Find where the given text appears and provide that cell's center as [X, Y] coordinate. 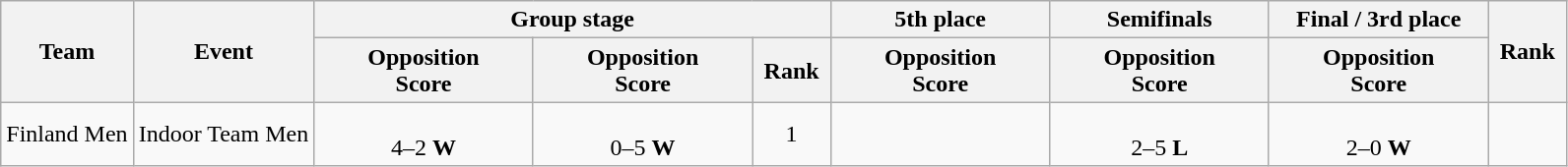
Group stage [573, 20]
1 [792, 134]
Finland Men [67, 134]
5th place [940, 20]
2–5 L [1160, 134]
Indoor Team Men [224, 134]
Final / 3rd place [1379, 20]
2–0 W [1379, 134]
0–5 W [642, 134]
Team [67, 51]
Semifinals [1160, 20]
4–2 W [424, 134]
Event [224, 51]
